Pinpoint the cell where the given text exists, returning its (x, y) midpoint coordinate. 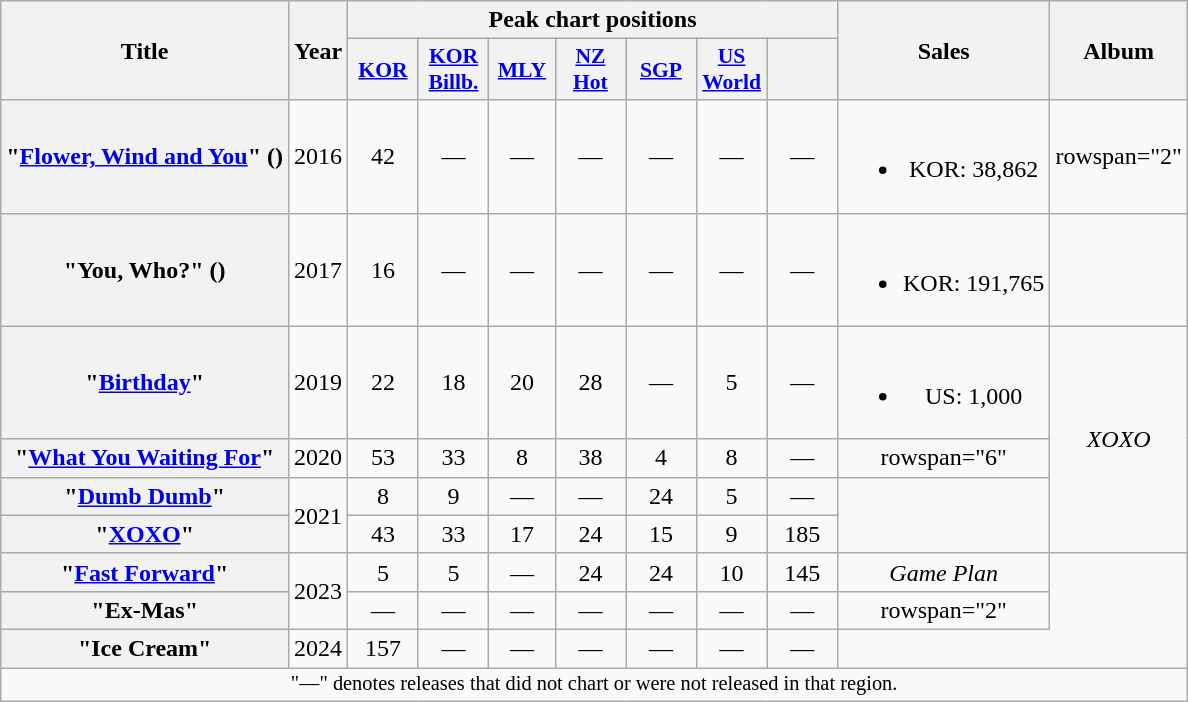
22 (384, 382)
KOR: 191,765 (943, 270)
15 (662, 534)
17 (522, 534)
2017 (318, 270)
2020 (318, 458)
Album (1119, 50)
"Ice Cream" (145, 648)
MLY (522, 70)
38 (590, 458)
145 (802, 572)
18 (454, 382)
KOR (384, 70)
NZHot (590, 70)
28 (590, 382)
4 (662, 458)
Peak chart positions (593, 20)
Sales (943, 50)
53 (384, 458)
"Fast Forward" (145, 572)
Game Plan (943, 572)
"Birthday" (145, 382)
157 (384, 648)
"XOXO" (145, 534)
KOR Billb. (454, 70)
"—" denotes releases that did not chart or were not released in that region. (594, 685)
2023 (318, 591)
"Flower, Wind and You" () (145, 156)
2019 (318, 382)
"Ex-Mas" (145, 610)
2016 (318, 156)
rowspan="6" (943, 458)
43 (384, 534)
Title (145, 50)
USWorld (732, 70)
16 (384, 270)
42 (384, 156)
Year (318, 50)
10 (732, 572)
185 (802, 534)
KOR: 38,862 (943, 156)
20 (522, 382)
US: 1,000 (943, 382)
"What You Waiting For" (145, 458)
XOXO (1119, 440)
2024 (318, 648)
SGP (662, 70)
2021 (318, 515)
"Dumb Dumb" (145, 496)
"You, Who?" () (145, 270)
